Detect which cell encompasses the target text, then output its [X, Y] center coordinate. 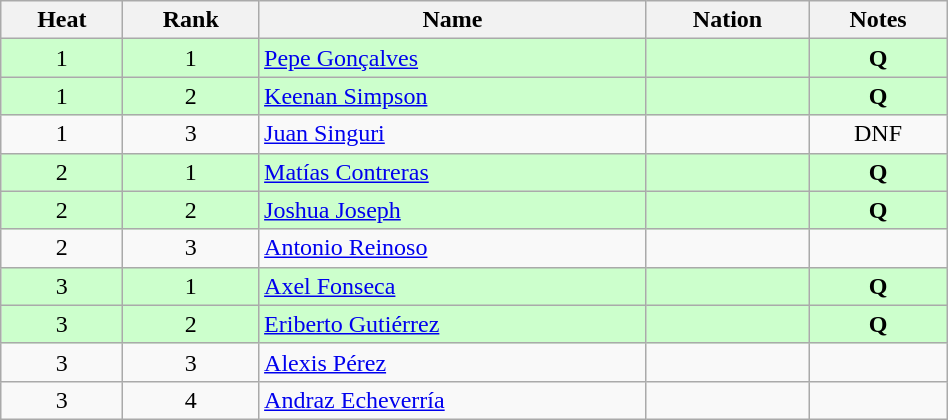
4 [191, 400]
Eriberto Gutiérrez [453, 324]
Joshua Joseph [453, 210]
Alexis Pérez [453, 362]
Axel Fonseca [453, 286]
Name [453, 20]
Andraz Echeverría [453, 400]
DNF [878, 134]
Pepe Gonçalves [453, 58]
Matías Contreras [453, 172]
Heat [62, 20]
Nation [728, 20]
Antonio Reinoso [453, 248]
Juan Singuri [453, 134]
Keenan Simpson [453, 96]
Notes [878, 20]
Rank [191, 20]
